Scan for the cell matching the given text and deliver its (x, y) coordinate at center. 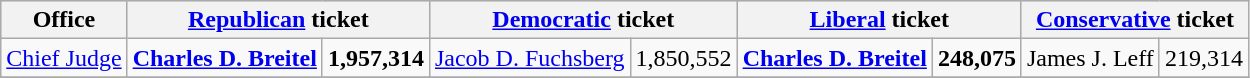
1,850,552 (684, 58)
Chief Judge (64, 58)
Office (64, 20)
Jacob D. Fuchsberg (530, 58)
Republican ticket (278, 20)
Conservative ticket (1134, 20)
James J. Leff (1090, 58)
248,075 (976, 58)
219,314 (1204, 58)
Liberal ticket (879, 20)
1,957,314 (376, 58)
Democratic ticket (583, 20)
